Extract the [X, Y] coordinate from the center of the cell holding the provided text.  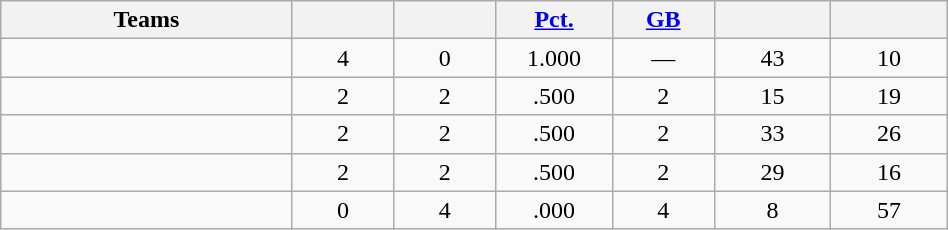
1.000 [554, 58]
GB [663, 20]
.000 [554, 210]
— [663, 58]
26 [890, 134]
29 [772, 172]
8 [772, 210]
33 [772, 134]
57 [890, 210]
10 [890, 58]
43 [772, 58]
16 [890, 172]
Pct. [554, 20]
19 [890, 96]
15 [772, 96]
Teams [146, 20]
